Capture the cell that displays the provided text and extract its (x, y) central coordinate. 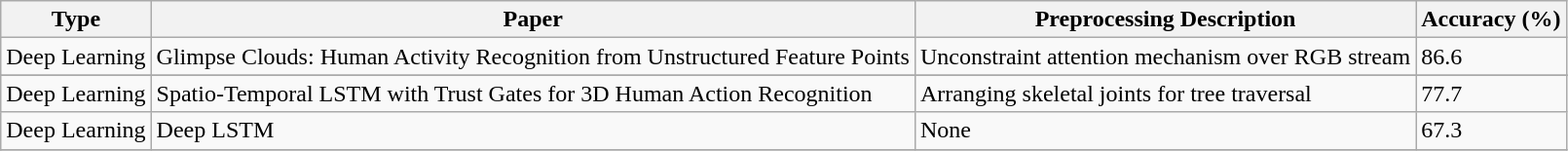
Deep LSTM (533, 131)
Accuracy (%) (1491, 19)
77.7 (1491, 94)
Spatio-Temporal LSTM with Trust Gates for 3D Human Action Recognition (533, 94)
67.3 (1491, 131)
Preprocessing Description (1165, 19)
None (1165, 131)
Glimpse Clouds: Human Activity Recognition from Unstructured Feature Points (533, 57)
86.6 (1491, 57)
Paper (533, 19)
Unconstraint attention mechanism over RGB stream (1165, 57)
Type (76, 19)
Arranging skeletal joints for tree traversal (1165, 94)
